For the text-containing cell, return its midpoint in (X, Y) coordinate format. 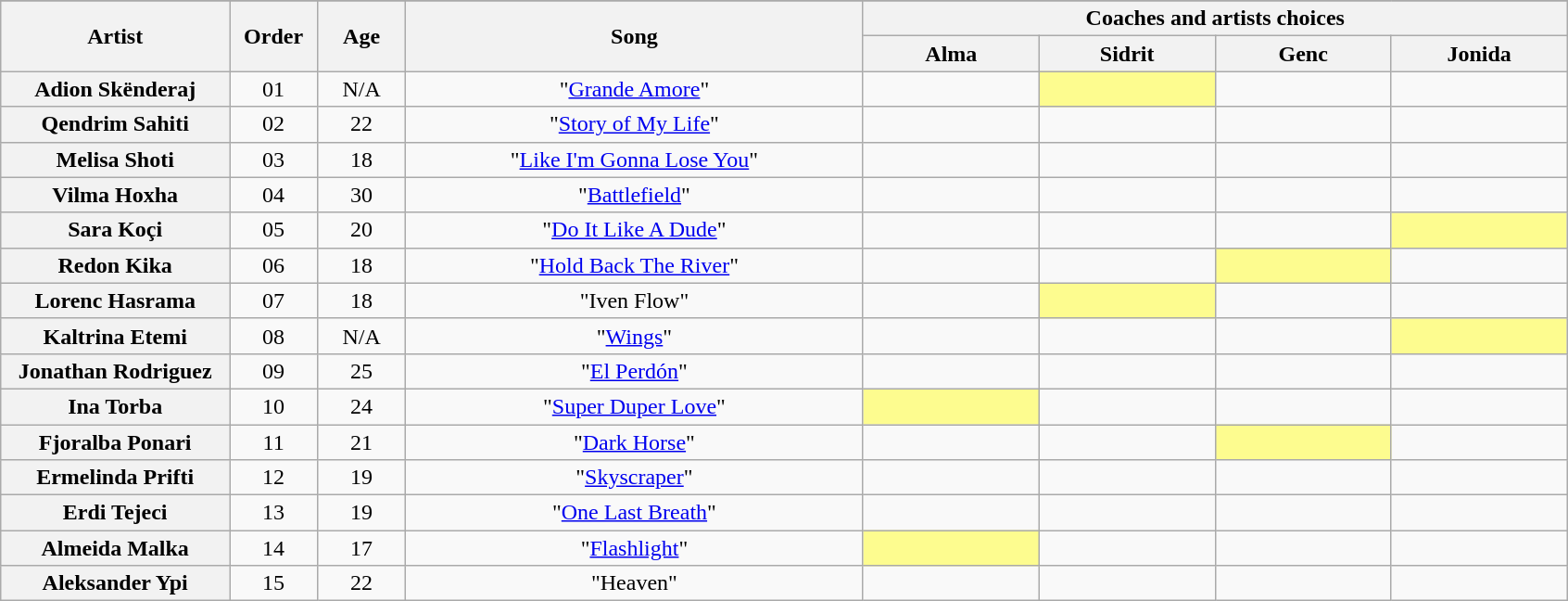
Sidrit (1127, 54)
Age (361, 36)
14 (274, 548)
05 (274, 230)
Ina Torba (115, 406)
12 (274, 478)
21 (361, 442)
"El Perdón" (635, 371)
"Super Duper Love" (635, 406)
Erdi Tejeci (115, 513)
09 (274, 371)
Fjoralba Ponari (115, 442)
Coaches and artists choices (1215, 19)
Alma (951, 54)
"One Last Breath" (635, 513)
07 (274, 300)
02 (274, 124)
Kaltrina Etemi (115, 336)
"Heaven" (635, 583)
30 (361, 195)
"Like I'm Gonna Lose You" (635, 160)
Jonida (1479, 54)
"Iven Flow" (635, 300)
"Hold Back The River" (635, 265)
Song (635, 36)
24 (361, 406)
20 (361, 230)
Redon Kika (115, 265)
11 (274, 442)
"Story of My Life" (635, 124)
17 (361, 548)
"Skyscraper" (635, 478)
08 (274, 336)
Sara Koçi (115, 230)
Vilma Hoxha (115, 195)
Qendrim Sahiti (115, 124)
"Wings" (635, 336)
"Grande Amore" (635, 89)
"Dark Horse" (635, 442)
10 (274, 406)
13 (274, 513)
Lorenc Hasrama (115, 300)
15 (274, 583)
Adion Skënderaj (115, 89)
Aleksander Ypi (115, 583)
03 (274, 160)
Ermelinda Prifti (115, 478)
01 (274, 89)
Almeida Malka (115, 548)
Artist (115, 36)
"Do It Like A Dude" (635, 230)
04 (274, 195)
Melisa Shoti (115, 160)
"Battlefield" (635, 195)
Jonathan Rodriguez (115, 371)
Genc (1303, 54)
06 (274, 265)
Order (274, 36)
"Flashlight" (635, 548)
25 (361, 371)
